Return [x, y] of the center of cell containing provided text 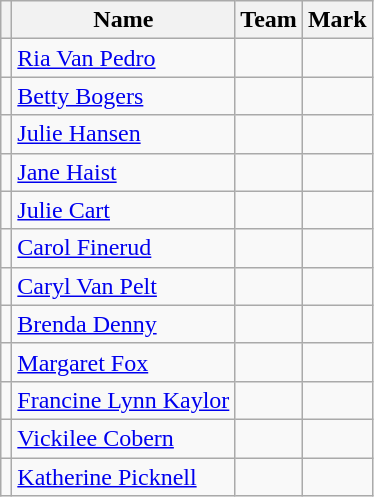
Mark [337, 20]
Carol Finerud [124, 248]
Caryl Van Pelt [124, 286]
Margaret Fox [124, 362]
Ria Van Pedro [124, 58]
Brenda Denny [124, 324]
Jane Haist [124, 172]
Name [124, 20]
Julie Cart [124, 210]
Betty Bogers [124, 96]
Katherine Picknell [124, 477]
Francine Lynn Kaylor [124, 400]
Team [269, 20]
Julie Hansen [124, 134]
Vickilee Cobern [124, 438]
